Output the [X, Y] coordinate of the center of the cell containing the given text.  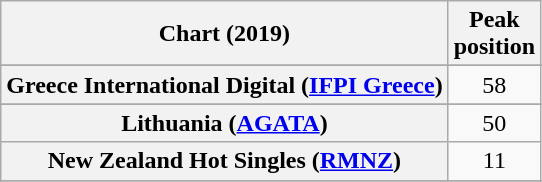
11 [494, 161]
Greece International Digital (IFPI Greece) [224, 85]
Lithuania (AGATA) [224, 123]
Peakposition [494, 34]
58 [494, 85]
Chart (2019) [224, 34]
50 [494, 123]
New Zealand Hot Singles (RMNZ) [224, 161]
